Determine the [X, Y] coordinate at the center of the cell enclosing the given text.  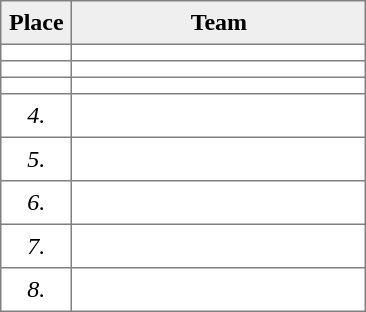
8. [36, 290]
5. [36, 159]
Place [36, 23]
6. [36, 203]
7. [36, 246]
4. [36, 116]
Team [219, 23]
